Return [x, y] of the center of cell containing provided text 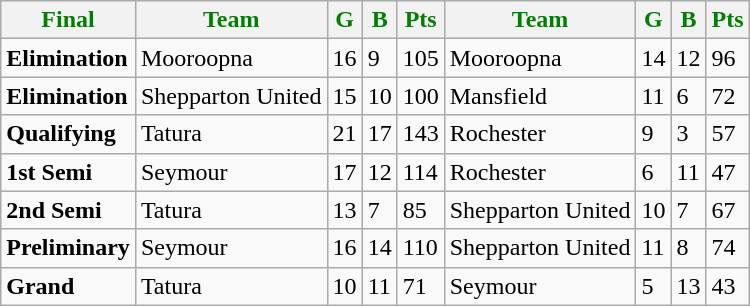
3 [688, 134]
72 [728, 96]
67 [728, 210]
Mansfield [540, 96]
43 [728, 286]
96 [728, 58]
105 [420, 58]
100 [420, 96]
15 [344, 96]
Final [68, 20]
2nd Semi [68, 210]
1st Semi [68, 172]
110 [420, 248]
47 [728, 172]
5 [654, 286]
Preliminary [68, 248]
21 [344, 134]
Qualifying [68, 134]
71 [420, 286]
114 [420, 172]
143 [420, 134]
85 [420, 210]
57 [728, 134]
74 [728, 248]
Grand [68, 286]
8 [688, 248]
